Provide the [x, y] coordinate of the cell's center where the given text is located.  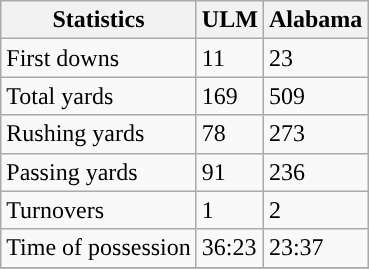
Passing yards [99, 172]
36:23 [230, 248]
1 [230, 210]
Alabama [315, 20]
Statistics [99, 20]
236 [315, 172]
Turnovers [99, 210]
ULM [230, 20]
23 [315, 58]
Rushing yards [99, 134]
23:37 [315, 248]
Total yards [99, 96]
91 [230, 172]
509 [315, 96]
2 [315, 210]
169 [230, 96]
273 [315, 134]
11 [230, 58]
First downs [99, 58]
78 [230, 134]
Time of possession [99, 248]
